Determine the [X, Y] coordinate at the center of the cell enclosing the given text.  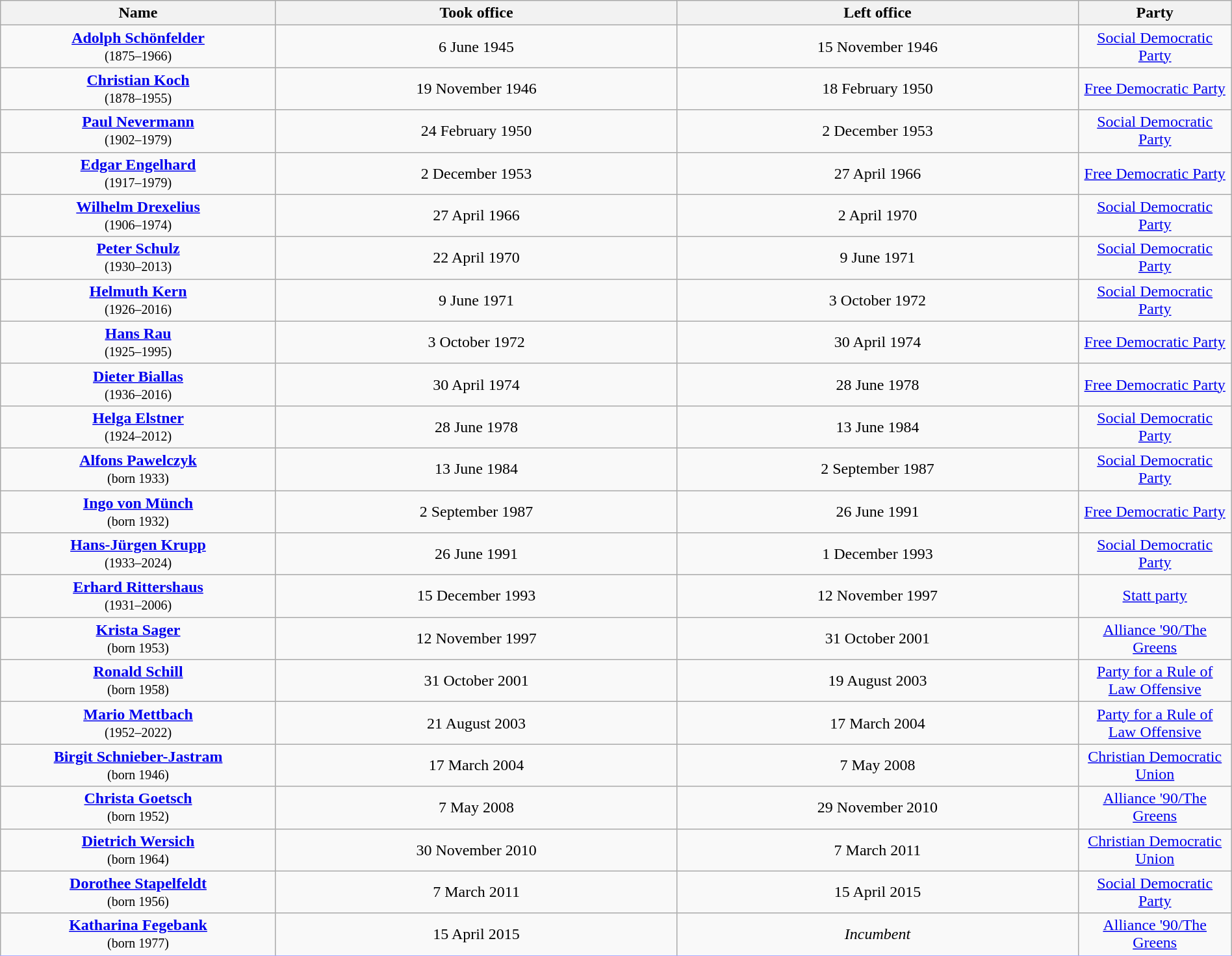
Peter Schulz(1930–2013) [138, 257]
Christian Koch(1878–1955) [138, 88]
29 November 2010 [877, 807]
Statt party [1155, 597]
Helga Elstner(1924–2012) [138, 426]
Dorothee Stapelfeldt(born 1956) [138, 892]
19 November 1946 [476, 88]
Christa Goetsch(born 1952) [138, 807]
Katharina Fegebank(born 1977) [138, 935]
21 August 2003 [476, 723]
Ronald Schill(born 1958) [138, 681]
Edgar Engelhard(1917–1979) [138, 173]
15 December 1993 [476, 597]
30 November 2010 [476, 850]
Adolph Schönfelder(1875–1966) [138, 47]
Took office [476, 13]
Krista Sager(born 1953) [138, 638]
Left office [877, 13]
1 December 1993 [877, 554]
Birgit Schnieber-Jastram(born 1946) [138, 766]
Alfons Pawelczyk(born 1933) [138, 469]
Dietrich Wersich(born 1964) [138, 850]
Paul Nevermann(1902–1979) [138, 131]
Name [138, 13]
Helmuth Kern(1926–2016) [138, 300]
Dieter Biallas(1936–2016) [138, 385]
Hans Rau(1925–1995) [138, 342]
Wilhelm Drexelius(1906–1974) [138, 216]
6 June 1945 [476, 47]
Hans-Jürgen Krupp(1933–2024) [138, 554]
Party [1155, 13]
Ingo von Münch(born 1932) [138, 511]
2 April 1970 [877, 216]
22 April 1970 [476, 257]
18 February 1950 [877, 88]
Erhard Rittershaus(1931–2006) [138, 597]
15 November 1946 [877, 47]
24 February 1950 [476, 131]
Mario Mettbach(1952–2022) [138, 723]
Incumbent [877, 935]
19 August 2003 [877, 681]
